For the text-containing cell, return its midpoint in (x, y) coordinate format. 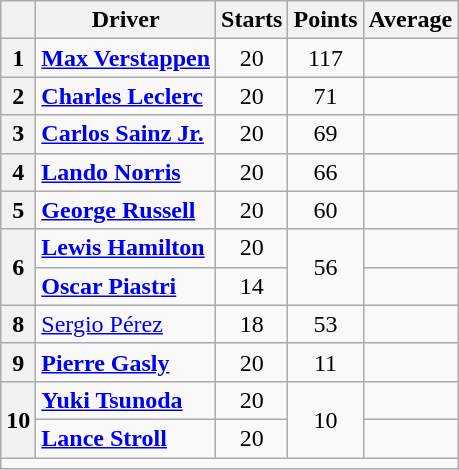
14 (252, 286)
Lando Norris (126, 172)
2 (18, 96)
6 (18, 267)
Yuki Tsunoda (126, 400)
Sergio Pérez (126, 324)
Lewis Hamilton (126, 248)
71 (326, 96)
Pierre Gasly (126, 362)
Charles Leclerc (126, 96)
Lance Stroll (126, 438)
53 (326, 324)
117 (326, 58)
66 (326, 172)
Average (410, 20)
Max Verstappen (126, 58)
3 (18, 134)
1 (18, 58)
Points (326, 20)
Carlos Sainz Jr. (126, 134)
Oscar Piastri (126, 286)
69 (326, 134)
Starts (252, 20)
56 (326, 267)
4 (18, 172)
18 (252, 324)
George Russell (126, 210)
Driver (126, 20)
8 (18, 324)
60 (326, 210)
11 (326, 362)
5 (18, 210)
9 (18, 362)
